Find where the given text appears and provide that cell's center as [X, Y] coordinate. 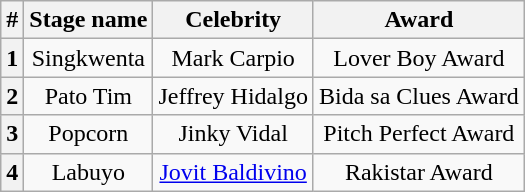
Singkwenta [88, 58]
Popcorn [88, 134]
Rakistar Award [418, 172]
1 [12, 58]
Pitch Perfect Award [418, 134]
Mark Carpio [234, 58]
Jinky Vidal [234, 134]
Pato Tim [88, 96]
3 [12, 134]
Stage name [88, 20]
Award [418, 20]
4 [12, 172]
Labuyo [88, 172]
2 [12, 96]
Bida sa Clues Award [418, 96]
Jovit Baldivino [234, 172]
Celebrity [234, 20]
Jeffrey Hidalgo [234, 96]
# [12, 20]
Lover Boy Award [418, 58]
